Return the (X, Y) coordinate for the center point of the cell that contains the specified text.  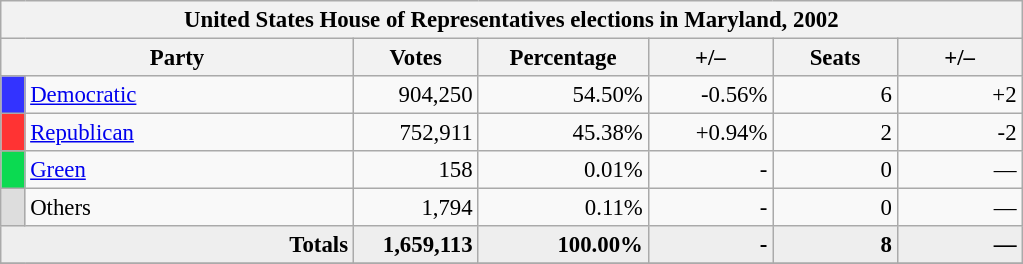
0.11% (563, 208)
+0.94% (710, 133)
Party (178, 58)
45.38% (563, 133)
Green (189, 170)
Others (189, 208)
1,659,113 (416, 245)
8 (836, 245)
6 (836, 95)
Republican (189, 133)
904,250 (416, 95)
+2 (960, 95)
1,794 (416, 208)
Votes (416, 58)
0.01% (563, 170)
Totals (178, 245)
Percentage (563, 58)
United States House of Representatives elections in Maryland, 2002 (512, 20)
54.50% (563, 95)
-2 (960, 133)
752,911 (416, 133)
100.00% (563, 245)
-0.56% (710, 95)
Seats (836, 58)
158 (416, 170)
2 (836, 133)
Democratic (189, 95)
